Pinpoint the cell where the given text exists, returning its [X, Y] midpoint coordinate. 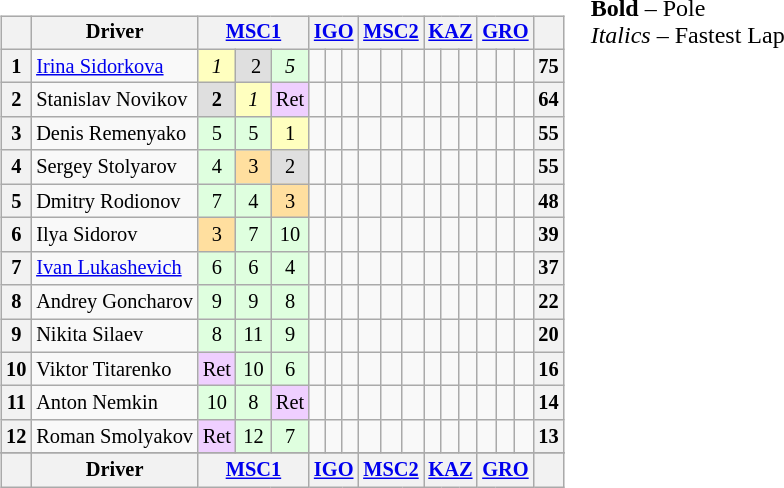
Anton Nemkin [114, 403]
Viktor Titarenko [114, 369]
20 [548, 336]
Ivan Lukashevich [114, 268]
Roman Smolyakov [114, 437]
Nikita Silaev [114, 336]
Denis Remenyako [114, 134]
13 [548, 437]
Sergey Stolyarov [114, 167]
14 [548, 403]
Andrey Goncharov [114, 302]
Ilya Sidorov [114, 235]
Irina Sidorkova [114, 66]
22 [548, 302]
75 [548, 66]
39 [548, 235]
Stanislav Novikov [114, 100]
Dmitry Rodionov [114, 201]
64 [548, 100]
16 [548, 369]
37 [548, 268]
48 [548, 201]
